Detect which cell encompasses the target text, then output its [x, y] center coordinate. 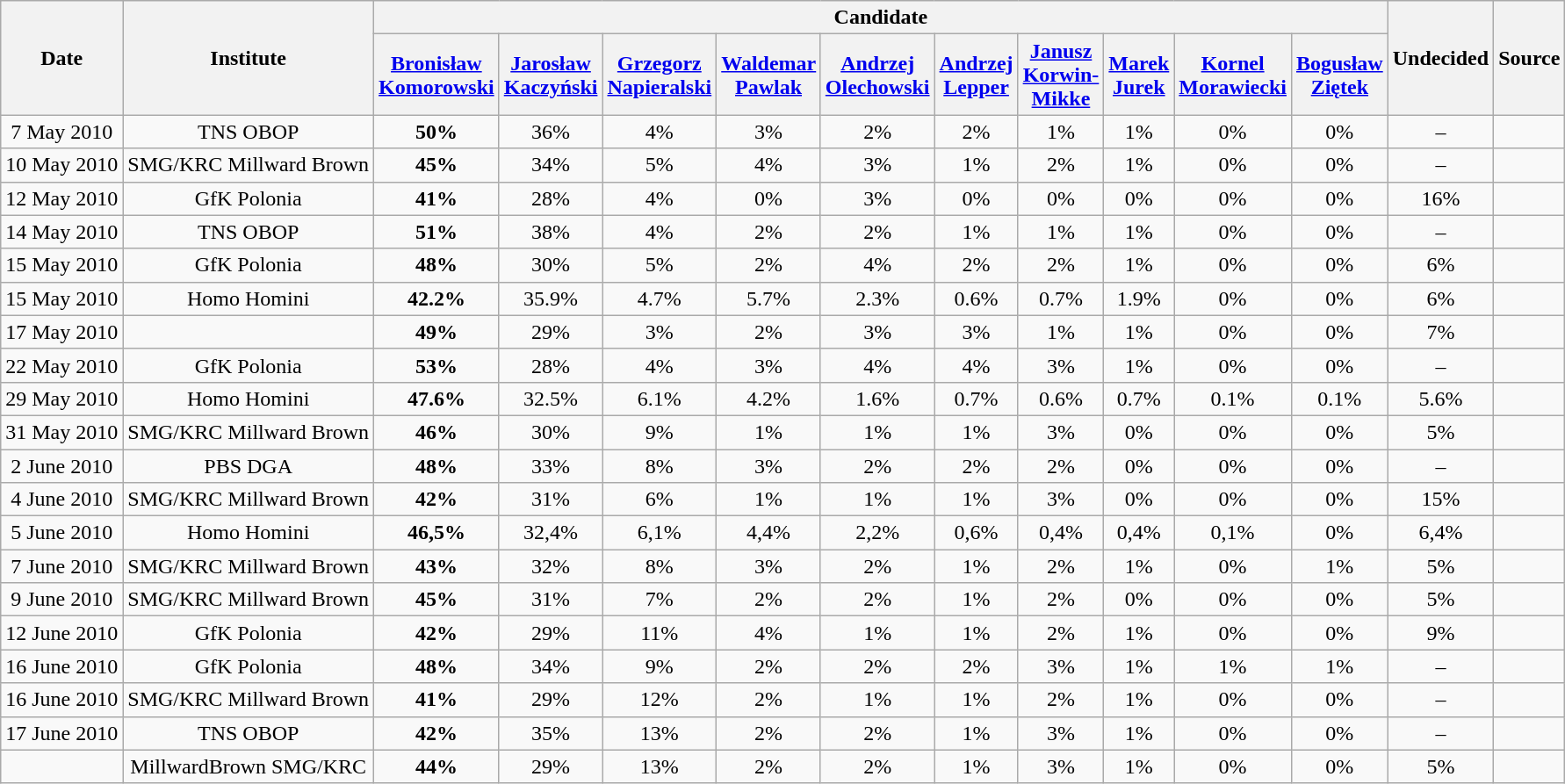
Andrzej Lepper [977, 75]
22 May 2010 [61, 365]
4.7% [660, 298]
4,4% [769, 533]
14 May 2010 [61, 232]
16% [1440, 198]
6,4% [1440, 533]
Candidate [882, 18]
5.6% [1440, 399]
53% [437, 365]
29 May 2010 [61, 399]
38% [551, 232]
Waldemar Pawlak [769, 75]
Andrzej Olechowski [877, 75]
Grzegorz Napieralski [660, 75]
4 June 2010 [61, 500]
Bogusław Ziętek [1339, 75]
33% [551, 466]
Kornel Morawiecki [1233, 75]
Source [1530, 58]
2 June 2010 [61, 466]
51% [437, 232]
5.7% [769, 298]
9 June 2010 [61, 600]
46,5% [437, 533]
7 May 2010 [61, 132]
Marek Jurek [1139, 75]
35.9% [551, 298]
0,1% [1233, 533]
0,6% [977, 533]
Jarosław Kaczyński [551, 75]
7 June 2010 [61, 566]
Janusz Korwin-Mikke [1061, 75]
12 June 2010 [61, 633]
35% [551, 733]
32% [551, 566]
Date [61, 58]
32,4% [551, 533]
MillwardBrown SMG/KRC [249, 766]
43% [437, 566]
6.1% [660, 399]
2.3% [877, 298]
2,2% [877, 533]
1.6% [877, 399]
17 June 2010 [61, 733]
17 May 2010 [61, 332]
4.2% [769, 399]
Undecided [1440, 58]
15% [1440, 500]
36% [551, 132]
PBS DGA [249, 466]
11% [660, 633]
32.5% [551, 399]
46% [437, 432]
Institute [249, 58]
49% [437, 332]
50% [437, 132]
10 May 2010 [61, 165]
6,1% [660, 533]
31 May 2010 [61, 432]
Bronisław Komorowski [437, 75]
1.9% [1139, 298]
42.2% [437, 298]
47.6% [437, 399]
12% [660, 700]
12 May 2010 [61, 198]
5 June 2010 [61, 533]
44% [437, 766]
